Pinpoint the cell where the given text exists, returning its [X, Y] midpoint coordinate. 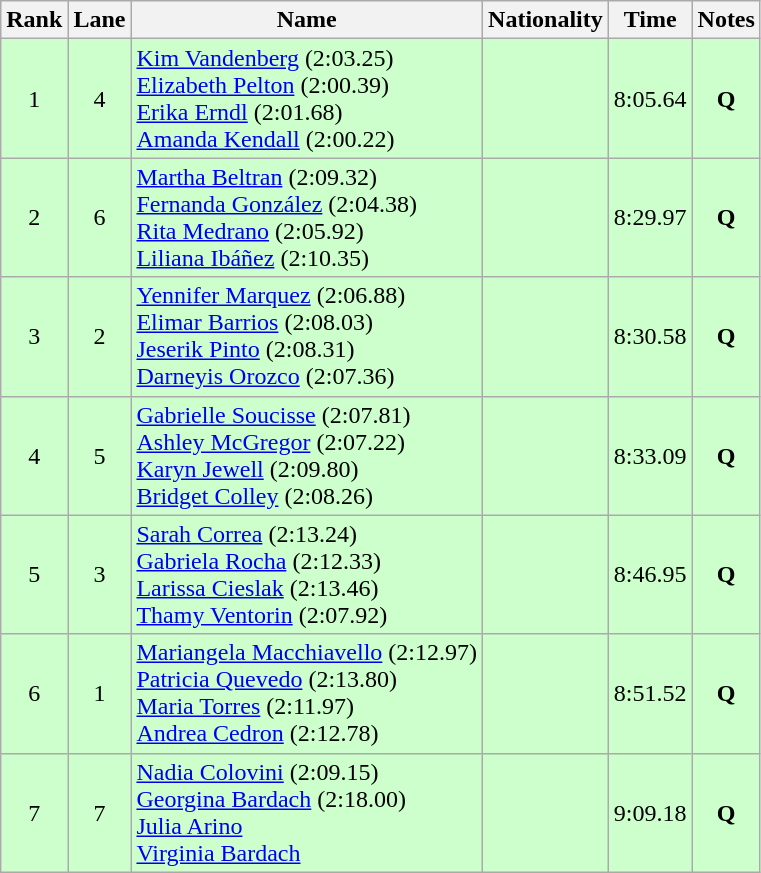
Sarah Correa (2:13.24)Gabriela Rocha (2:12.33)Larissa Cieslak (2:13.46)Thamy Ventorin (2:07.92) [307, 574]
Mariangela Macchiavello (2:12.97)Patricia Quevedo (2:13.80)Maria Torres (2:11.97)Andrea Cedron (2:12.78) [307, 694]
8:29.97 [650, 218]
Kim Vandenberg (2:03.25)Elizabeth Pelton (2:00.39)Erika Erndl (2:01.68)Amanda Kendall (2:00.22) [307, 98]
8:46.95 [650, 574]
Name [307, 20]
Rank [34, 20]
Nationality [546, 20]
Nadia Colovini (2:09.15)Georgina Bardach (2:18.00)Julia Arino Virginia Bardach [307, 812]
Yennifer Marquez (2:06.88)Elimar Barrios (2:08.03)Jeserik Pinto (2:08.31)Darneyis Orozco (2:07.36) [307, 336]
8:33.09 [650, 456]
Gabrielle Soucisse (2:07.81)Ashley McGregor (2:07.22)Karyn Jewell (2:09.80)Bridget Colley (2:08.26) [307, 456]
Time [650, 20]
Martha Beltran (2:09.32)Fernanda González (2:04.38)Rita Medrano (2:05.92)Liliana Ibáñez (2:10.35) [307, 218]
8:51.52 [650, 694]
Lane [100, 20]
8:05.64 [650, 98]
9:09.18 [650, 812]
8:30.58 [650, 336]
Notes [726, 20]
